Detect which cell encompasses the target text, then output its (x, y) center coordinate. 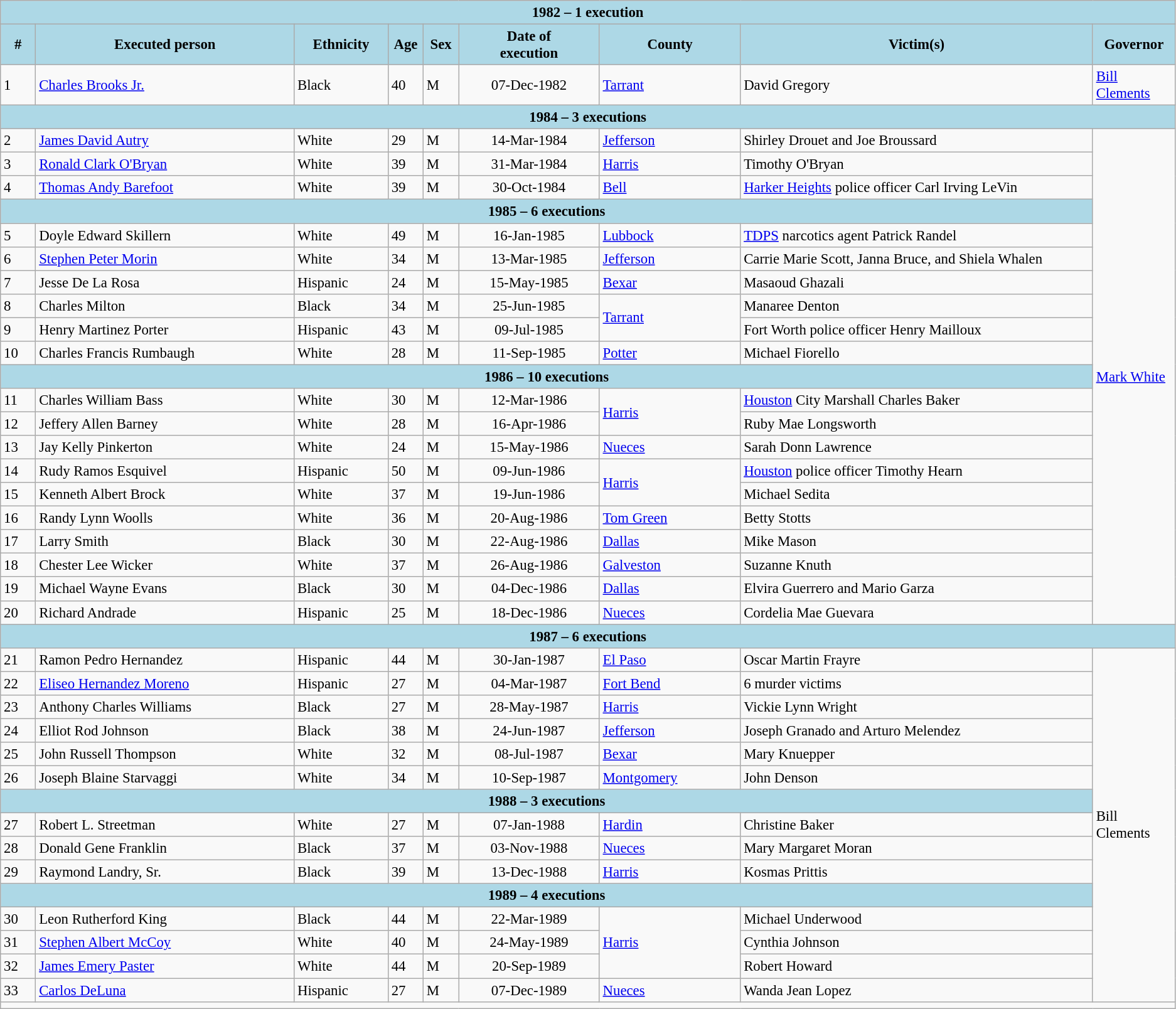
Rudy Ramos Esquivel (165, 471)
Jesse De La Rosa (165, 282)
31-Mar-1984 (530, 164)
28-May-1987 (530, 707)
Charles William Bass (165, 400)
30-Oct-1984 (530, 188)
Governor (1133, 45)
Elliot Rod Johnson (165, 730)
15-May-1986 (530, 447)
Shirley Drouet and Joe Broussard (917, 141)
Michael Fiorello (917, 353)
07-Dec-1989 (530, 990)
07-Jan-1988 (530, 825)
Betty Stotts (917, 518)
Timothy O'Bryan (917, 164)
Michael Wayne Evans (165, 589)
James David Autry (165, 141)
Stephen Albert McCoy (165, 943)
08-Jul-1987 (530, 754)
Thomas Andy Barefoot (165, 188)
4 (18, 188)
19 (18, 589)
Ethnicity (341, 45)
Vickie Lynn Wright (917, 707)
14-Mar-1984 (530, 141)
1982 – 1 execution (588, 13)
Date of execution (530, 45)
Charles Brooks Jr. (165, 85)
Joseph Granado and Arturo Melendez (917, 730)
13-Mar-1985 (530, 259)
26 (18, 777)
Mark White (1133, 376)
Oscar Martin Frayre (917, 659)
6 murder victims (917, 683)
20 (18, 612)
Carrie Marie Scott, Janna Bruce, and Shiela Whalen (917, 259)
Richard Andrade (165, 612)
13-Dec-1988 (530, 872)
17 (18, 542)
20-Sep-1989 (530, 966)
Kosmas Prittis (917, 872)
11-Sep-1985 (530, 353)
Lubbock (670, 235)
Robert Howard (917, 966)
Charles Milton (165, 306)
Larry Smith (165, 542)
22 (18, 683)
1987 – 6 executions (588, 636)
Harker Heights police officer Carl Irving LeVin (917, 188)
2 (18, 141)
Fort Worth police officer Henry Mailloux (917, 329)
David Gregory (917, 85)
Masaoud Ghazali (917, 282)
Victim(s) (917, 45)
Eliseo Hernandez Moreno (165, 683)
26-Aug-1986 (530, 565)
Mary Margaret Moran (917, 848)
Houston City Marshall Charles Baker (917, 400)
15 (18, 494)
Stephen Peter Morin (165, 259)
07-Dec-1982 (530, 85)
43 (405, 329)
Suzanne Knuth (917, 565)
# (18, 45)
8 (18, 306)
49 (405, 235)
1 (18, 85)
1985 – 6 executions (547, 211)
16-Apr-1986 (530, 424)
22-Aug-1986 (530, 542)
Henry Martinez Porter (165, 329)
10 (18, 353)
Houston police officer Timothy Hearn (917, 471)
18 (18, 565)
Fort Bend (670, 683)
Robert L. Streetman (165, 825)
Ramon Pedro Hernandez (165, 659)
24-Jun-1987 (530, 730)
Galveston (670, 565)
12-Mar-1986 (530, 400)
1988 – 3 executions (547, 801)
James Emery Paster (165, 966)
Montgomery (670, 777)
Jay Kelly Pinkerton (165, 447)
Wanda Jean Lopez (917, 990)
21 (18, 659)
50 (405, 471)
Ronald Clark O'Bryan (165, 164)
County (670, 45)
Age (405, 45)
Executed person (165, 45)
Ruby Mae Longsworth (917, 424)
31 (18, 943)
Kenneth Albert Brock (165, 494)
09-Jun-1986 (530, 471)
13 (18, 447)
11 (18, 400)
16-Jan-1985 (530, 235)
15-May-1985 (530, 282)
23 (18, 707)
3 (18, 164)
18-Dec-1986 (530, 612)
12 (18, 424)
1986 – 10 executions (547, 376)
25-Jun-1985 (530, 306)
Leon Rutherford King (165, 919)
20-Aug-1986 (530, 518)
Cynthia Johnson (917, 943)
Sarah Donn Lawrence (917, 447)
Randy Lynn Woolls (165, 518)
John Russell Thompson (165, 754)
Hardin (670, 825)
30-Jan-1987 (530, 659)
16 (18, 518)
Chester Lee Wicker (165, 565)
TDPS narcotics agent Patrick Randel (917, 235)
Doyle Edward Skillern (165, 235)
Sex (441, 45)
Donald Gene Franklin (165, 848)
04-Dec-1986 (530, 589)
Carlos DeLuna (165, 990)
36 (405, 518)
24-May-1989 (530, 943)
Elvira Guerrero and Mario Garza (917, 589)
Mary Knuepper (917, 754)
John Denson (917, 777)
19-Jun-1986 (530, 494)
Jeffery Allen Barney (165, 424)
14 (18, 471)
6 (18, 259)
Michael Underwood (917, 919)
Michael Sedita (917, 494)
Joseph Blaine Starvaggi (165, 777)
Bell (670, 188)
09-Jul-1985 (530, 329)
22-Mar-1989 (530, 919)
Christine Baker (917, 825)
38 (405, 730)
Mike Mason (917, 542)
10-Sep-1987 (530, 777)
03-Nov-1988 (530, 848)
El Paso (670, 659)
7 (18, 282)
Tom Green (670, 518)
Raymond Landry, Sr. (165, 872)
9 (18, 329)
Potter (670, 353)
Anthony Charles Williams (165, 707)
33 (18, 990)
Charles Francis Rumbaugh (165, 353)
1984 – 3 executions (588, 117)
1989 – 4 executions (547, 895)
Cordelia Mae Guevara (917, 612)
5 (18, 235)
Manaree Denton (917, 306)
04-Mar-1987 (530, 683)
